Determine the [X, Y] coordinate at the center of the cell enclosing the given text.  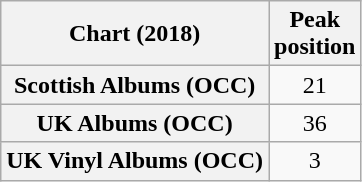
Peakposition [315, 34]
UK Albums (OCC) [135, 123]
36 [315, 123]
21 [315, 85]
3 [315, 161]
UK Vinyl Albums (OCC) [135, 161]
Chart (2018) [135, 34]
Scottish Albums (OCC) [135, 85]
